For the text-containing cell, return its midpoint in (x, y) coordinate format. 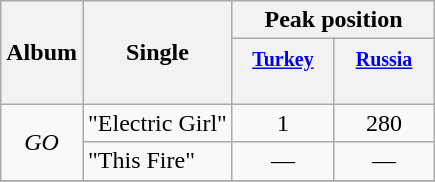
"Electric Girl" (157, 123)
GO (42, 142)
"This Fire" (157, 161)
1 (282, 123)
280 (384, 123)
Turkey (282, 72)
Single (157, 52)
Russia (384, 72)
Peak position (333, 20)
Album (42, 52)
